Provide the [x, y] coordinate of the cell's center where the given text is located.  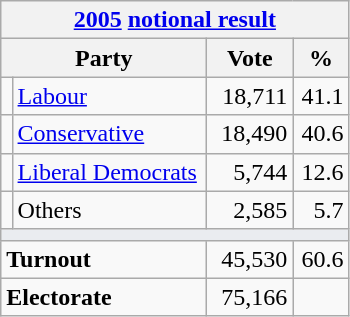
2,585 [250, 210]
Party [104, 58]
40.6 [321, 134]
Turnout [104, 259]
2005 notional result [175, 20]
5.7 [321, 210]
Conservative [110, 134]
Others [110, 210]
18,490 [250, 134]
41.1 [321, 96]
Liberal Democrats [110, 172]
5,744 [250, 172]
Vote [250, 58]
Labour [110, 96]
60.6 [321, 259]
75,166 [250, 297]
18,711 [250, 96]
45,530 [250, 259]
12.6 [321, 172]
Electorate [104, 297]
% [321, 58]
